Search for the cell housing the specified text and yield its (x, y) center coordinate. 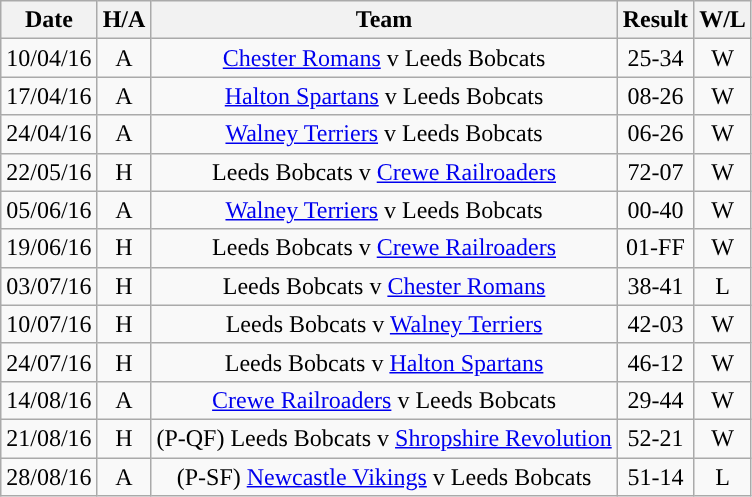
42-03 (655, 324)
01-FF (655, 248)
03/07/16 (49, 286)
06-26 (655, 134)
24/04/16 (49, 134)
51-14 (655, 477)
05/06/16 (49, 210)
08-26 (655, 96)
17/04/16 (49, 96)
(P-QF) Leeds Bobcats v Shropshire Revolution (384, 438)
38-41 (655, 286)
Team (384, 20)
W/L (723, 20)
(P-SF) Newcastle Vikings v Leeds Bobcats (384, 477)
25-34 (655, 58)
Leeds Bobcats v Halton Spartans (384, 362)
72-07 (655, 172)
22/05/16 (49, 172)
10/04/16 (49, 58)
H/A (124, 20)
Chester Romans v Leeds Bobcats (384, 58)
Halton Spartans v Leeds Bobcats (384, 96)
Date (49, 20)
46-12 (655, 362)
29-44 (655, 400)
28/08/16 (49, 477)
52-21 (655, 438)
00-40 (655, 210)
Result (655, 20)
24/07/16 (49, 362)
Leeds Bobcats v Walney Terriers (384, 324)
19/06/16 (49, 248)
Crewe Railroaders v Leeds Bobcats (384, 400)
Leeds Bobcats v Chester Romans (384, 286)
14/08/16 (49, 400)
21/08/16 (49, 438)
10/07/16 (49, 324)
